Locate the cell with the specified text and output its (X, Y) center coordinate. 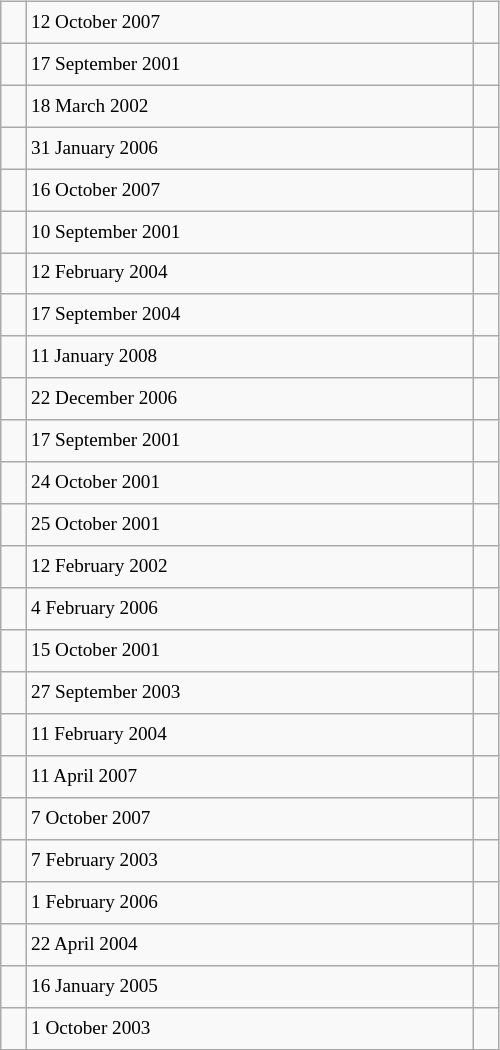
25 October 2001 (249, 525)
22 April 2004 (249, 944)
24 October 2001 (249, 483)
17 September 2004 (249, 315)
4 February 2006 (249, 609)
10 September 2001 (249, 232)
11 February 2004 (249, 735)
12 October 2007 (249, 22)
31 January 2006 (249, 148)
16 January 2005 (249, 986)
11 April 2007 (249, 777)
18 March 2002 (249, 106)
12 February 2002 (249, 567)
1 February 2006 (249, 902)
7 October 2007 (249, 819)
16 October 2007 (249, 190)
22 December 2006 (249, 399)
7 February 2003 (249, 861)
11 January 2008 (249, 357)
27 September 2003 (249, 693)
1 October 2003 (249, 1028)
15 October 2001 (249, 651)
12 February 2004 (249, 274)
